Search for the cell housing the specified text and yield its [x, y] center coordinate. 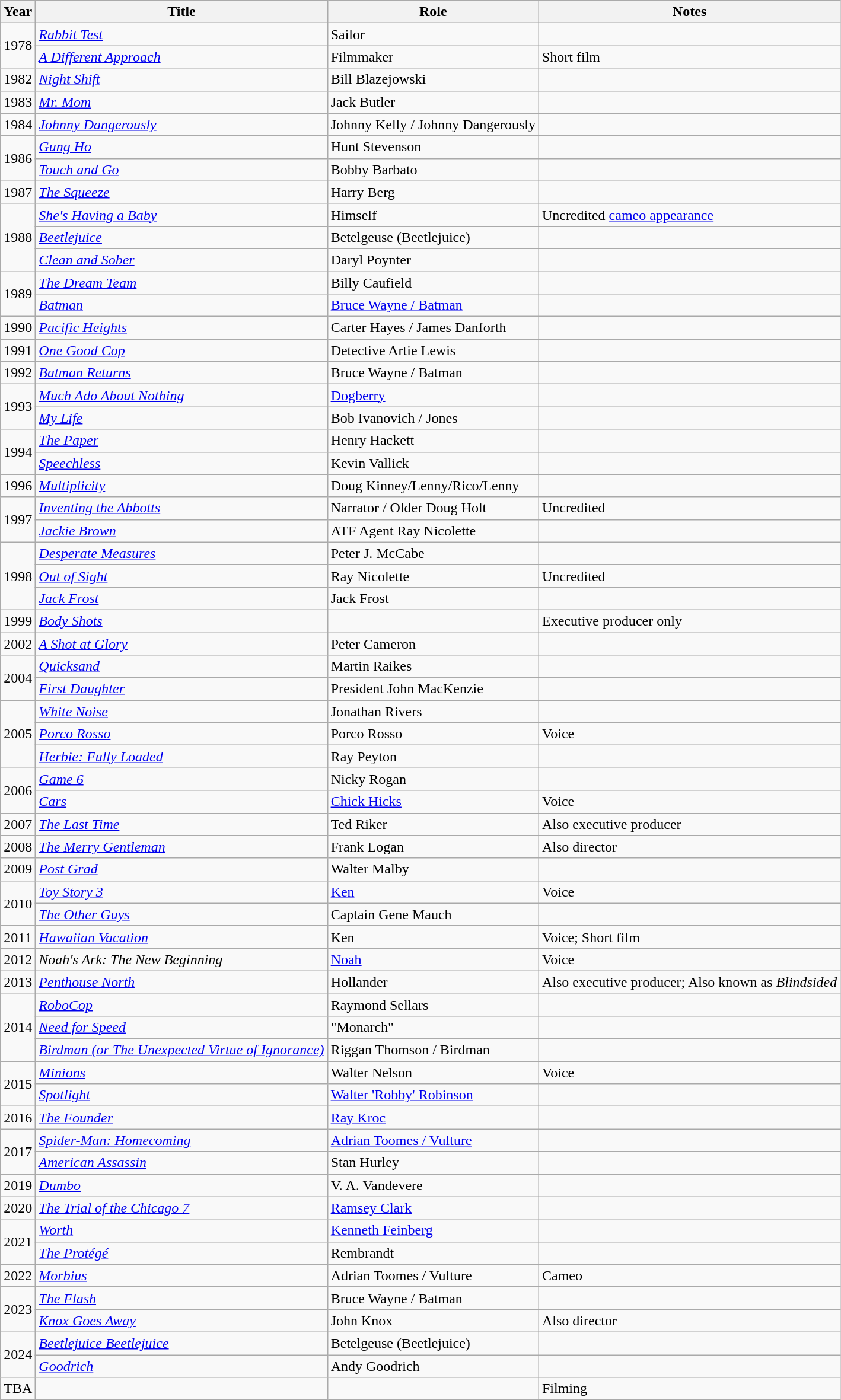
Ray Kroc [433, 1118]
Inventing the Abbotts [181, 508]
Ted Riker [433, 824]
Goodrich [181, 1366]
The Squeeze [181, 192]
1996 [18, 486]
Johnny Kelly / Johnny Dangerously [433, 125]
The Paper [181, 441]
Jonathan Rivers [433, 712]
Stan Hurley [433, 1163]
1989 [18, 294]
Spider-Man: Homecoming [181, 1140]
President John MacKenzie [433, 689]
Bill Blazejowski [433, 79]
First Daughter [181, 689]
John Knox [433, 1321]
Walter Malby [433, 869]
Kenneth Feinberg [433, 1230]
The Merry Gentleman [181, 847]
Hollander [433, 982]
1992 [18, 373]
2002 [18, 643]
1990 [18, 328]
Birdman (or The Unexpected Virtue of Ignorance) [181, 1050]
Rembrandt [433, 1253]
Hawaiian Vacation [181, 937]
Toy Story 3 [181, 892]
RoboCop [181, 1005]
The Other Guys [181, 914]
American Assassin [181, 1163]
Rabbit Test [181, 34]
Speechless [181, 463]
The Founder [181, 1118]
Much Ado About Nothing [181, 396]
One Good Cop [181, 350]
Worth [181, 1230]
White Noise [181, 712]
1978 [18, 46]
Daryl Poynter [433, 260]
Ray Peyton [433, 757]
1987 [18, 192]
1991 [18, 350]
Kevin Vallick [433, 463]
Herbie: Fully Loaded [181, 757]
2009 [18, 869]
The Trial of the Chicago 7 [181, 1208]
2016 [18, 1118]
Notes [689, 12]
Role [433, 12]
Filmmaker [433, 57]
Captain Gene Mauch [433, 914]
2008 [18, 847]
Martin Raikes [433, 666]
Voice; Short film [689, 937]
2005 [18, 734]
2013 [18, 982]
Harry Berg [433, 192]
1984 [18, 125]
2014 [18, 1028]
2019 [18, 1185]
Andy Goodrich [433, 1366]
Ray Nicolette [433, 576]
Raymond Sellars [433, 1005]
Beetlejuice Beetlejuice [181, 1343]
Touch and Go [181, 170]
1982 [18, 79]
1993 [18, 407]
2020 [18, 1208]
2022 [18, 1275]
Walter Nelson [433, 1073]
A Different Approach [181, 57]
2024 [18, 1354]
Walter 'Robby' Robinson [433, 1095]
"Monarch" [433, 1028]
2021 [18, 1242]
Hunt Stevenson [433, 147]
Need for Speed [181, 1028]
Sailor [433, 34]
1986 [18, 158]
Title [181, 12]
Ramsey Clark [433, 1208]
Bob Ivanovich / Jones [433, 418]
Night Shift [181, 79]
Henry Hackett [433, 441]
Beetlejuice [181, 237]
Short film [689, 57]
V. A. Vandevere [433, 1185]
The Last Time [181, 824]
Body Shots [181, 621]
She's Having a Baby [181, 215]
Year [18, 12]
Nicky Rogan [433, 779]
2017 [18, 1152]
Post Grad [181, 869]
Mr. Mom [181, 102]
Narrator / Older Doug Holt [433, 508]
Game 6 [181, 779]
Knox Goes Away [181, 1321]
Peter J. McCabe [433, 553]
1994 [18, 452]
1988 [18, 237]
2023 [18, 1309]
Batman Returns [181, 373]
ATF Agent Ray Nicolette [433, 531]
Batman [181, 305]
Executive producer only [689, 621]
2011 [18, 937]
Jack Butler [433, 102]
1999 [18, 621]
The Flash [181, 1298]
Riggan Thomson / Birdman [433, 1050]
Himself [433, 215]
2015 [18, 1084]
The Dream Team [181, 283]
1998 [18, 576]
Multiplicity [181, 486]
2006 [18, 790]
Johnny Dangerously [181, 125]
Chick Hicks [433, 802]
Filming [689, 1389]
Spotlight [181, 1095]
TBA [18, 1389]
Cameo [689, 1275]
2007 [18, 824]
Detective Artie Lewis [433, 350]
Jackie Brown [181, 531]
Penthouse North [181, 982]
Peter Cameron [433, 643]
1983 [18, 102]
Pacific Heights [181, 328]
Noah [433, 959]
A Shot at Glory [181, 643]
Bobby Barbato [433, 170]
Desperate Measures [181, 553]
Minions [181, 1073]
The Protégé [181, 1253]
Billy Caufield [433, 283]
Cars [181, 802]
2012 [18, 959]
Also executive producer [689, 824]
Also executive producer; Also known as Blindsided [689, 982]
Dumbo [181, 1185]
Dogberry [433, 396]
Frank Logan [433, 847]
Doug Kinney/Lenny/Rico/Lenny [433, 486]
Noah's Ark: The New Beginning [181, 959]
My Life [181, 418]
2004 [18, 678]
2010 [18, 903]
Uncredited cameo appearance [689, 215]
Carter Hayes / James Danforth [433, 328]
Gung Ho [181, 147]
1997 [18, 519]
Clean and Sober [181, 260]
Quicksand [181, 666]
Out of Sight [181, 576]
Morbius [181, 1275]
